Pinpoint the cell where the given text exists, returning its [x, y] midpoint coordinate. 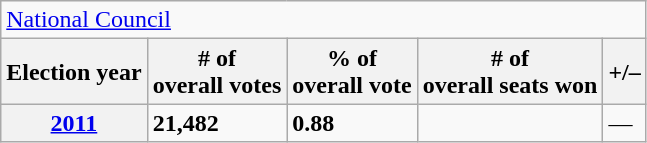
National Council [324, 20]
# ofoverall votes [217, 72]
+/– [624, 72]
0.88 [352, 123]
% ofoverall vote [352, 72]
21,482 [217, 123]
Election year [74, 72]
— [624, 123]
2011 [74, 123]
# ofoverall seats won [510, 72]
